Find where the given text appears and provide that cell's center as (X, Y) coordinate. 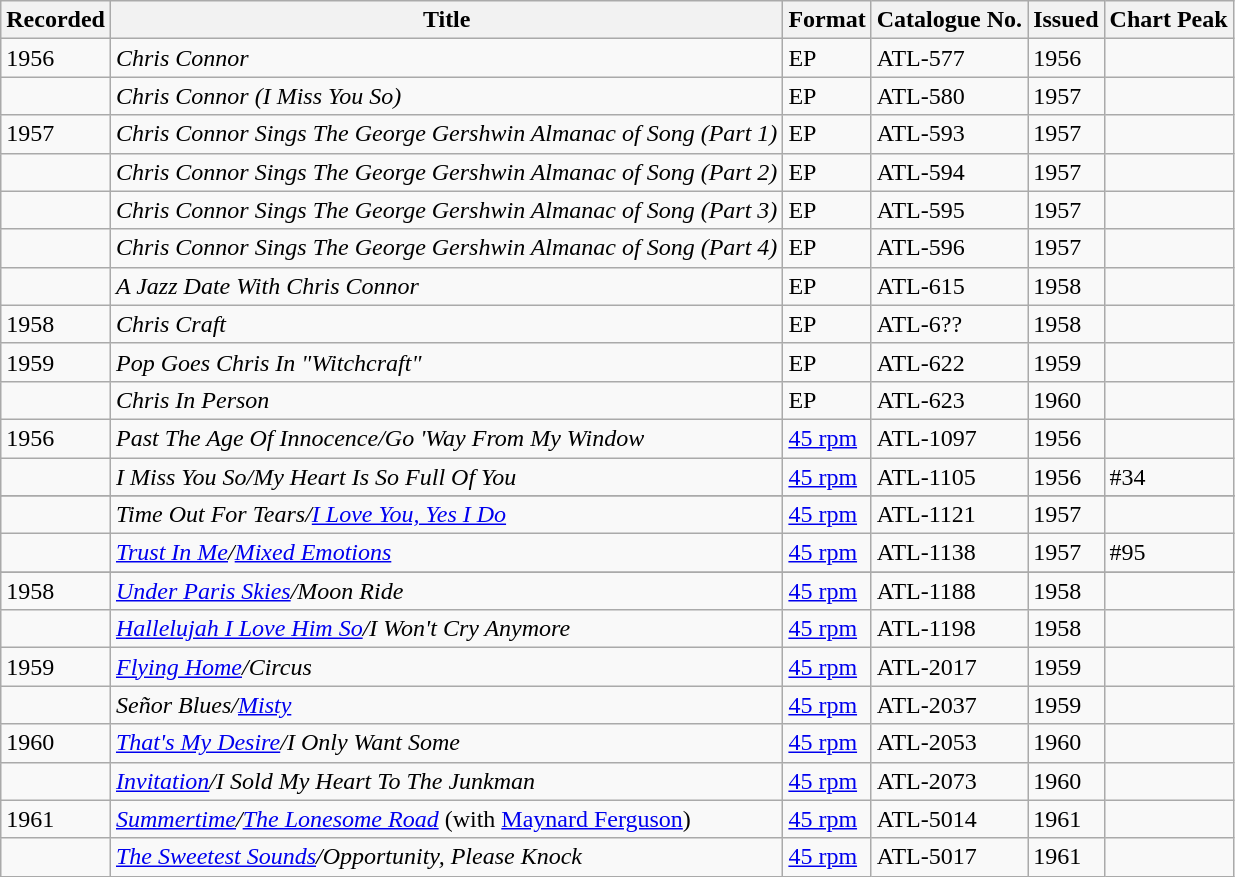
That's My Desire/I Only Want Some (446, 743)
Catalogue No. (949, 20)
ATL-580 (949, 96)
The Sweetest Sounds/Opportunity, Please Knock (446, 857)
ATL-577 (949, 58)
ATL-1138 (949, 553)
Summertime/The Lonesome Road (with Maynard Ferguson) (446, 819)
ATL-2037 (949, 705)
ATL-5014 (949, 819)
ATL-1198 (949, 629)
ATL-622 (949, 362)
Chris Craft (446, 324)
ATL-1188 (949, 591)
ATL-615 (949, 286)
Format (827, 20)
Chris In Person (446, 400)
Title (446, 20)
ATL-2073 (949, 781)
ATL-5017 (949, 857)
Time Out For Tears/I Love You, Yes I Do (446, 515)
ATL-594 (949, 172)
Chris Connor (I Miss You So) (446, 96)
Under Paris Skies/Moon Ride (446, 591)
Chris Connor Sings The George Gershwin Almanac of Song (Part 3) (446, 210)
Hallelujah I Love Him So/I Won't Cry Anymore (446, 629)
#34 (1168, 477)
Chris Connor Sings The George Gershwin Almanac of Song (Part 4) (446, 248)
ATL-2017 (949, 667)
Trust In Me/Mixed Emotions (446, 553)
Flying Home/Circus (446, 667)
Invitation/I Sold My Heart To The Junkman (446, 781)
ATL-593 (949, 134)
Chart Peak (1168, 20)
A Jazz Date With Chris Connor (446, 286)
ATL-596 (949, 248)
ATL-623 (949, 400)
Recorded (56, 20)
Chris Connor Sings The George Gershwin Almanac of Song (Part 2) (446, 172)
Señor Blues/Misty (446, 705)
#95 (1168, 553)
Chris Connor Sings The George Gershwin Almanac of Song (Part 1) (446, 134)
Chris Connor (446, 58)
I Miss You So/My Heart Is So Full Of You (446, 477)
Pop Goes Chris In "Witchcraft" (446, 362)
ATL-595 (949, 210)
ATL-1097 (949, 438)
ATL-2053 (949, 743)
ATL-6?? (949, 324)
ATL-1121 (949, 515)
Issued (1066, 20)
Past The Age Of Innocence/Go 'Way From My Window (446, 438)
ATL-1105 (949, 477)
